Find where the given text appears and provide that cell's center as (x, y) coordinate. 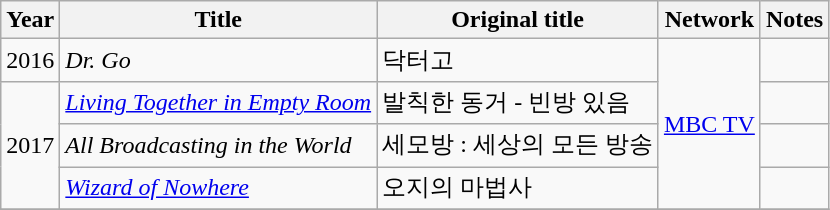
2016 (30, 60)
Dr. Go (218, 60)
닥터고 (518, 60)
오지의 마법사 (518, 188)
Original title (518, 20)
Living Together in Empty Room (218, 102)
발칙한 동거 - 빈방 있음 (518, 102)
2017 (30, 145)
Year (30, 20)
MBC TV (709, 124)
Title (218, 20)
All Broadcasting in the World (218, 146)
세모방 : 세상의 모든 방송 (518, 146)
Network (709, 20)
Wizard of Nowhere (218, 188)
Notes (794, 20)
